Search for the cell housing the specified text and yield its (x, y) center coordinate. 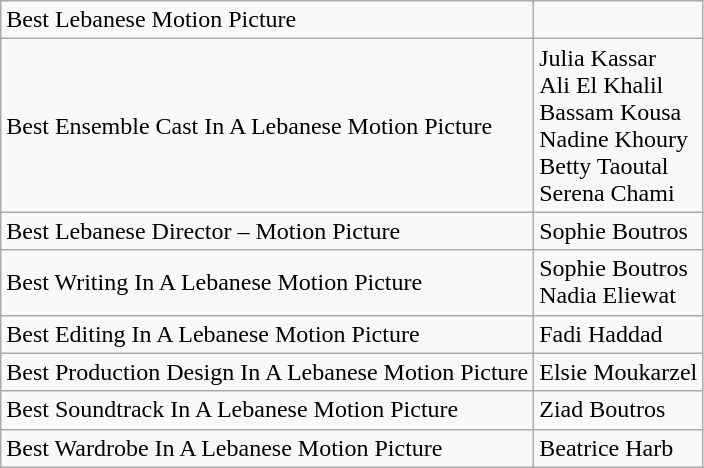
Best Soundtrack In A Lebanese Motion Picture (268, 410)
Best Ensemble Cast In A Lebanese Motion Picture (268, 126)
Sophie Boutros (618, 231)
Best Editing In A Lebanese Motion Picture (268, 334)
Best Lebanese Director – Motion Picture (268, 231)
Fadi Haddad (618, 334)
Best Production Design In A Lebanese Motion Picture (268, 372)
Beatrice Harb (618, 448)
Elsie Moukarzel (618, 372)
Ziad Boutros (618, 410)
Julia KassarAli El KhalilBassam KousaNadine KhouryBetty TaoutalSerena Chami (618, 126)
Best Lebanese Motion Picture (268, 20)
Best Writing In A Lebanese Motion Picture (268, 282)
Sophie BoutrosNadia Eliewat (618, 282)
Best Wardrobe In A Lebanese Motion Picture (268, 448)
